Locate the cell with the specified text and output its [X, Y] center coordinate. 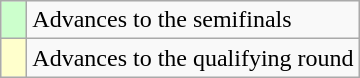
Advances to the semifinals [193, 20]
Advances to the qualifying round [193, 58]
